Scan for the cell matching the given text and deliver its (x, y) coordinate at center. 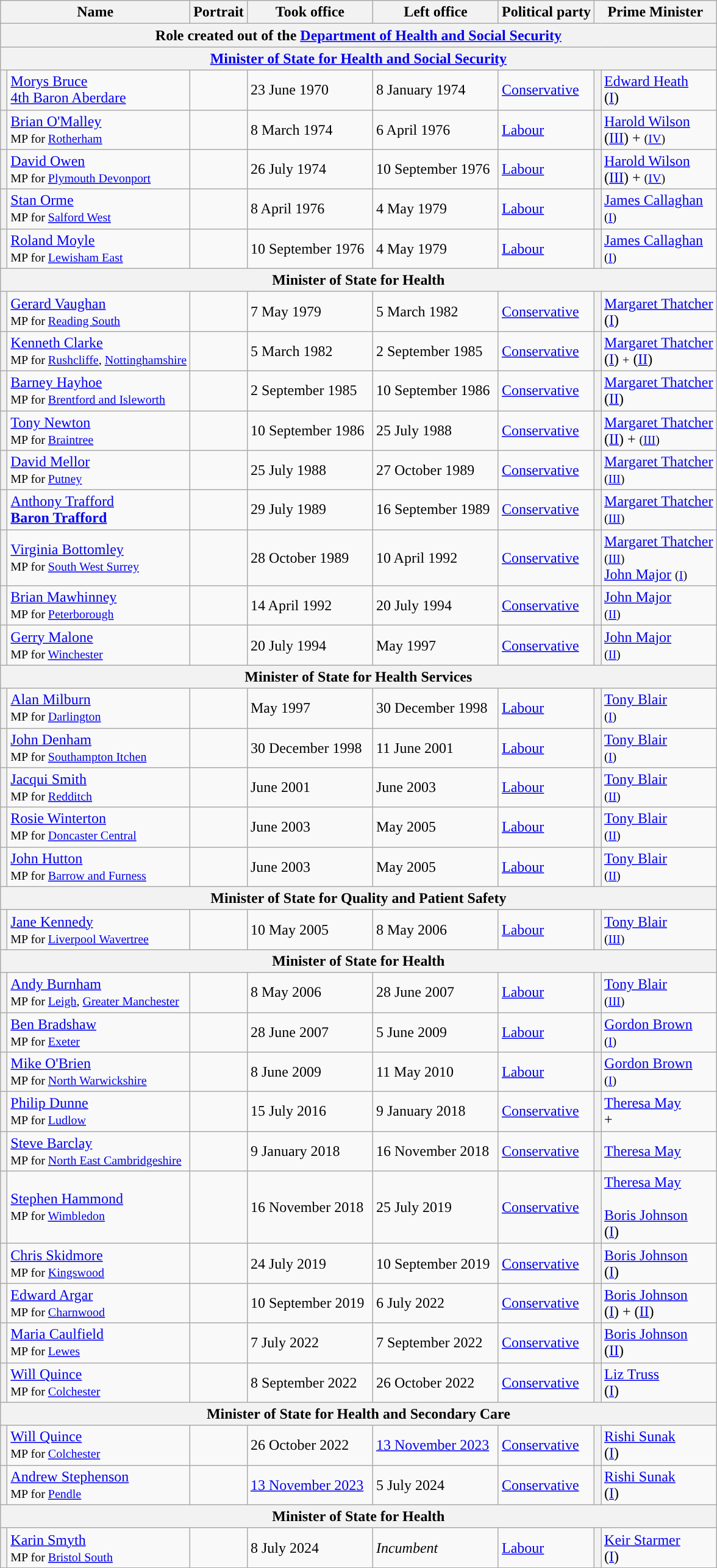
Mike O'BrienMP for North Warwickshire (99, 1072)
John HuttonMP for Barrow and Furness (99, 867)
Political party (546, 12)
Name (95, 12)
8 June 2009 (310, 1072)
Stephen HammondMP for Wimbledon (99, 1207)
Portrait (219, 12)
David MellorMP for Putney (99, 471)
5 June 2009 (435, 1032)
8 July 2024 (310, 1547)
7 July 2022 (310, 1342)
Keir Starmer(I) (658, 1547)
Andy BurnhamMP for Leigh, Greater Manchester (99, 992)
Took office (310, 12)
Alan MilburnMP for Darlington (99, 708)
Prime Minister (655, 12)
Boris Johnson(I) + (II) (658, 1303)
Theresa May + (658, 1112)
8 April 1976 (310, 208)
11 June 2001 (435, 747)
5 July 2024 (435, 1485)
Incumbent (435, 1547)
Maria CaulfieldMP for Lewes (99, 1342)
8 September 2022 (310, 1383)
11 May 2010 (435, 1072)
29 July 1989 (310, 510)
Theresa MayBoris Johnson(I) (658, 1207)
Steve BarclayMP for North East Cambridgeshire (99, 1151)
16 September 1989 (435, 510)
Tony NewtonMP for Braintree (99, 430)
Left office (435, 12)
Barney HayhoeMP for Brentford and Isleworth (99, 390)
23 June 1970 (310, 90)
Karin SmythMP for Bristol South (99, 1547)
June 2001 (310, 788)
Anthony TraffordBaron Trafford (99, 510)
7 September 2022 (435, 1342)
Margaret Thatcher(II) + (III) (658, 430)
26 July 1974 (310, 169)
10 April 1992 (435, 558)
Margaret Thatcher(II) (658, 390)
Role created out of the Department of Health and Social Security (358, 35)
Rosie WintertonMP for Doncaster Central (99, 827)
Stan OrmeMP for Salford West (99, 208)
Brian O'MalleyMP for Rotherham (99, 129)
Morys Bruce 4th Baron Aberdare (99, 90)
25 July 2019 (435, 1207)
Andrew StephensonMP for Pendle (99, 1485)
Minister of State for Health and Social Security (358, 59)
Margaret Thatcher(I) + (II) (658, 351)
Edward Heath(I) (658, 90)
Philip DunneMP for Ludlow (99, 1112)
7 May 1979 (310, 311)
28 October 1989 (310, 558)
Kenneth ClarkeMP for Rushcliffe, Nottinghamshire (99, 351)
Minister of State for Health Services (358, 677)
Ben BradshawMP for Exeter (99, 1032)
Margaret Thatcher(I) (658, 311)
8 January 1974 (435, 90)
Jane KennedyMP for Liverpool Wavertree (99, 929)
Minister of State for Health and Secondary Care (358, 1414)
Margaret Thatcher(III)John Major (I) (658, 558)
David OwenMP for Plymouth Devonport (99, 169)
Gerard VaughanMP for Reading South (99, 311)
6 July 2022 (435, 1303)
27 October 1989 (435, 471)
15 July 2016 (310, 1112)
Gerry MaloneMP for Winchester (99, 645)
8 March 1974 (310, 129)
10 May 2005 (310, 929)
Theresa May (658, 1151)
6 April 1976 (435, 129)
Virginia BottomleyMP for South West Surrey (99, 558)
Chris SkidmoreMP for Kingswood (99, 1263)
Boris Johnson(I) (658, 1263)
Liz Truss(I) (658, 1383)
John DenhamMP for Southampton Itchen (99, 747)
Brian MawhinneyMP for Peterborough (99, 606)
Boris Johnson(II) (658, 1342)
Edward ArgarMP for Charnwood (99, 1303)
Minister of State for Quality and Patient Safety (358, 898)
24 July 2019 (310, 1263)
Jacqui SmithMP for Redditch (99, 788)
Roland MoyleMP for Lewisham East (99, 249)
14 April 1992 (310, 606)
